Pinpoint the cell where the given text exists, returning its [X, Y] midpoint coordinate. 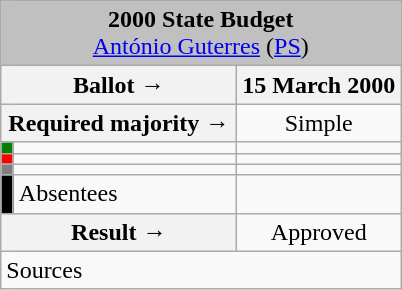
Result → [119, 232]
Ballot → [119, 85]
15 March 2000 [319, 85]
Approved [319, 232]
2000 State BudgetAntónio Guterres (PS) [201, 34]
Required majority → [119, 123]
Sources [201, 270]
Absentees [125, 194]
Simple [319, 123]
